Find where the given text appears and provide that cell's center as (x, y) coordinate. 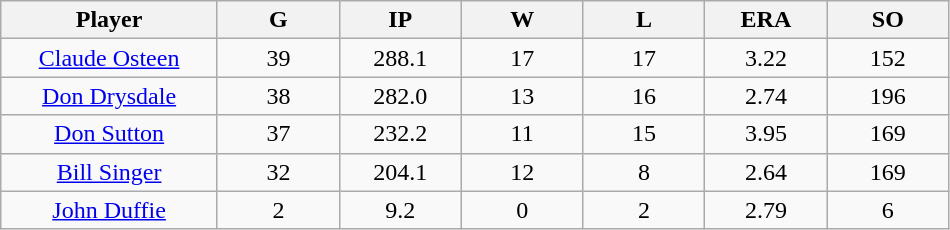
232.2 (400, 134)
W (522, 20)
32 (278, 172)
0 (522, 210)
SO (888, 20)
John Duffie (110, 210)
282.0 (400, 96)
8 (644, 172)
16 (644, 96)
13 (522, 96)
152 (888, 58)
39 (278, 58)
38 (278, 96)
6 (888, 210)
15 (644, 134)
2.64 (766, 172)
288.1 (400, 58)
9.2 (400, 210)
ERA (766, 20)
3.22 (766, 58)
2.79 (766, 210)
12 (522, 172)
2.74 (766, 96)
196 (888, 96)
Bill Singer (110, 172)
3.95 (766, 134)
Claude Osteen (110, 58)
204.1 (400, 172)
11 (522, 134)
Player (110, 20)
G (278, 20)
Don Drysdale (110, 96)
IP (400, 20)
37 (278, 134)
L (644, 20)
Don Sutton (110, 134)
